Identify which cell holds the provided text, then report its [x, y] central coordinate. 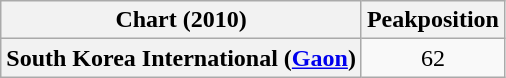
South Korea International (Gaon) [182, 58]
Chart (2010) [182, 20]
62 [432, 58]
Peakposition [432, 20]
